Determine the (x, y) coordinate at the center of the cell enclosing the given text.  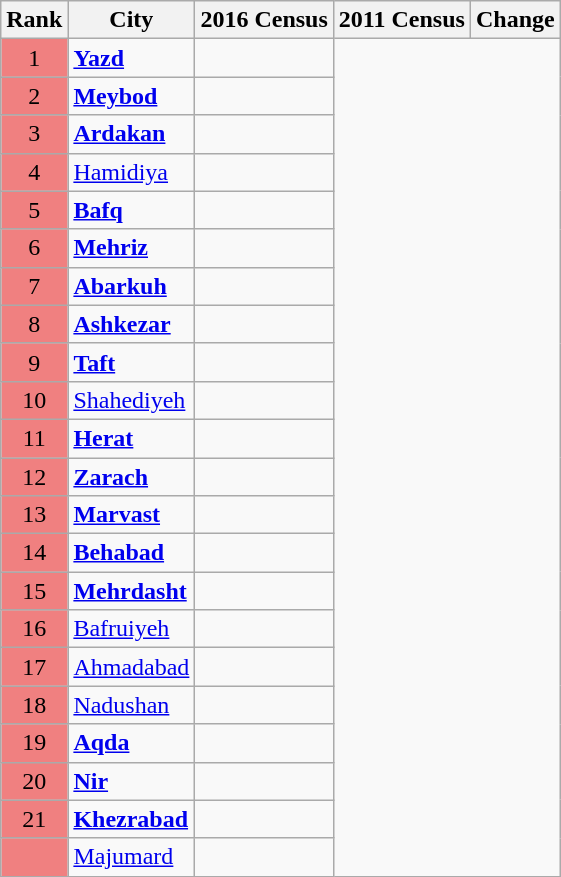
Ashkezar (132, 324)
14 (34, 553)
12 (34, 477)
13 (34, 515)
Ardakan (132, 134)
11 (34, 438)
1 (34, 58)
Ahmadabad (132, 667)
16 (34, 629)
Khezrabad (132, 819)
5 (34, 210)
Nadushan (132, 705)
Aqda (132, 743)
2011 Census (402, 20)
Change (515, 20)
7 (34, 286)
Mehriz (132, 248)
21 (34, 819)
20 (34, 781)
Mehrdasht (132, 591)
Herat (132, 438)
Zarach (132, 477)
9 (34, 362)
Marvast (132, 515)
15 (34, 591)
Shahediyeh (132, 400)
8 (34, 324)
4 (34, 172)
Behabad (132, 553)
3 (34, 134)
18 (34, 705)
Bafq (132, 210)
2016 Census (264, 20)
Yazd (132, 58)
19 (34, 743)
Hamidiya (132, 172)
Abarkuh (132, 286)
Nir (132, 781)
6 (34, 248)
Bafruiyeh (132, 629)
10 (34, 400)
City (132, 20)
Rank (34, 20)
2 (34, 96)
17 (34, 667)
Majumard (132, 857)
Meybod (132, 96)
Taft (132, 362)
